Output the [x, y] coordinate of the center of the cell containing the given text.  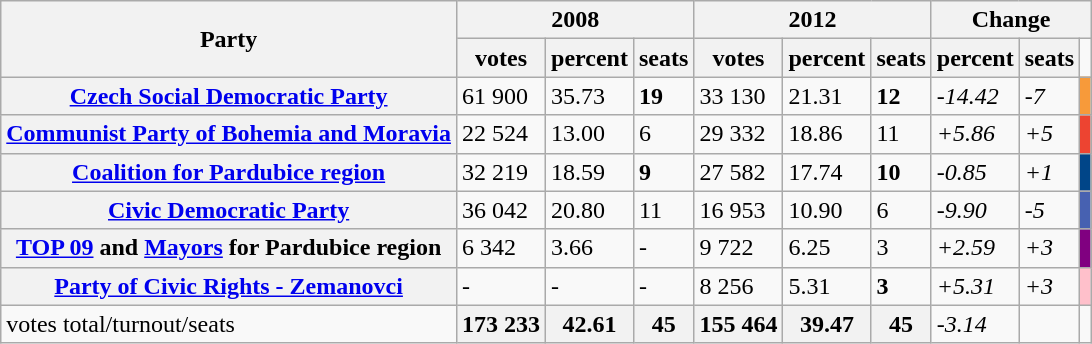
Civic Democratic Party [229, 210]
61 900 [500, 96]
13.00 [590, 134]
17.74 [827, 172]
6.25 [827, 248]
10.90 [827, 210]
2008 [574, 20]
-7 [1049, 96]
36 042 [500, 210]
TOP 09 and Mayors for Pardubice region [229, 248]
18.86 [827, 134]
Party of Civic Rights - Zemanovci [229, 286]
Communist Party of Bohemia and Moravia [229, 134]
39.47 [827, 324]
+5.31 [975, 286]
21.31 [827, 96]
5.31 [827, 286]
-0.85 [975, 172]
20.80 [590, 210]
Coalition for Pardubice region [229, 172]
9 722 [738, 248]
9 [663, 172]
+5 [1049, 134]
42.61 [590, 324]
votes total/turnout/seats [229, 324]
18.59 [590, 172]
22 524 [500, 134]
12 [901, 96]
2012 [812, 20]
33 130 [738, 96]
8 256 [738, 286]
+5.86 [975, 134]
3.66 [590, 248]
27 582 [738, 172]
10 [901, 172]
+1 [1049, 172]
155 464 [738, 324]
Change [1010, 20]
29 332 [738, 134]
32 219 [500, 172]
19 [663, 96]
6 342 [500, 248]
+2.59 [975, 248]
16 953 [738, 210]
35.73 [590, 96]
Party [229, 39]
-3.14 [975, 324]
Czech Social Democratic Party [229, 96]
-5 [1049, 210]
-9.90 [975, 210]
-14.42 [975, 96]
173 233 [500, 324]
